Find where the given text appears and provide that cell's center as (X, Y) coordinate. 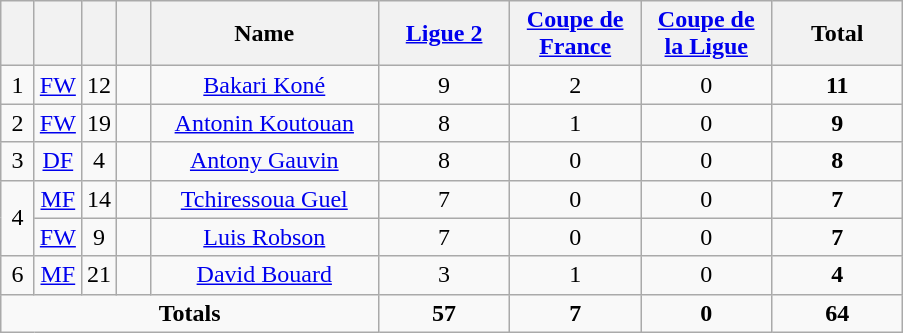
21 (98, 275)
11 (838, 85)
14 (98, 199)
64 (838, 313)
57 (444, 313)
David Bouard (264, 275)
DF (58, 161)
Total (838, 34)
Tchiressoua Guel (264, 199)
Bakari Koné (264, 85)
Antony Gauvin (264, 161)
Luis Robson (264, 237)
Antonin Koutouan (264, 123)
6 (18, 275)
Coupe de France (576, 34)
Ligue 2 (444, 34)
12 (98, 85)
Name (264, 34)
Coupe de la Ligue (706, 34)
19 (98, 123)
Totals (190, 313)
